Return (x, y) of the center of cell containing provided text 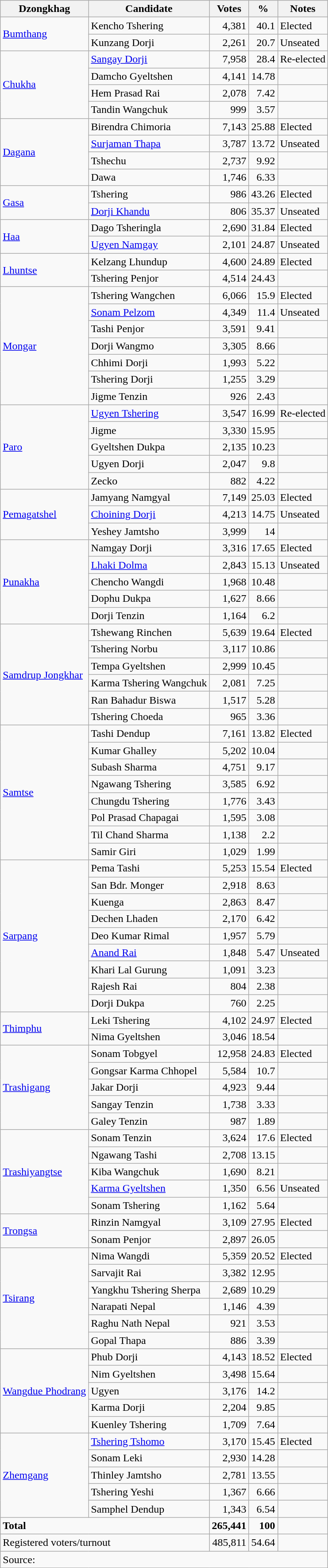
Sonam Tobgyel (149, 1054)
Punakha (44, 582)
999 (229, 110)
43.26 (263, 194)
2.25 (263, 1003)
Jakar Dorji (149, 1088)
Zecko (149, 480)
Samphel Dendup (149, 1509)
13.55 (263, 1475)
25.03 (263, 498)
2.2 (263, 835)
3.53 (263, 1324)
1.89 (263, 1121)
Ngawang Tashi (149, 1155)
2.43 (263, 396)
Pemagatshel (44, 515)
1,343 (229, 1509)
2,999 (229, 666)
2,078 (229, 93)
1,690 (229, 1172)
Ugyen Tshering (149, 413)
19.64 (263, 632)
9.92 (263, 160)
Sarpang (44, 936)
3.08 (263, 818)
1,350 (229, 1189)
3,330 (229, 430)
Zhemgang (44, 1475)
Kuenga (149, 902)
804 (229, 986)
18.54 (263, 1037)
Kiba Wangchuk (149, 1172)
4,213 (229, 515)
7,161 (229, 733)
Galey Tenzin (149, 1121)
Dawa (149, 177)
Dorji Khandu (149, 211)
35.37 (263, 211)
Yangkhu Tshering Sherpa (149, 1290)
10.45 (263, 666)
926 (229, 396)
7,958 (229, 59)
Namgay Dorji (149, 548)
12.95 (263, 1273)
Votes (229, 9)
6.2 (263, 616)
Samdrup Jongkhar (44, 674)
Ugyen (149, 1391)
17.6 (263, 1138)
2,918 (229, 885)
1,993 (229, 363)
Tshering (149, 194)
Pol Prasad Chapagai (149, 818)
4,141 (229, 76)
6.42 (263, 919)
Ngawang Tshering (149, 784)
1,627 (229, 599)
Rinzin Namgyal (149, 1222)
5.28 (263, 700)
1,138 (229, 835)
Kunzang Dorji (149, 43)
Tashi Dendup (149, 733)
Deo Kumar Rimal (149, 936)
Mongar (44, 346)
2.38 (263, 986)
24.83 (263, 1054)
Kencho Tshering (149, 26)
27.95 (263, 1222)
Tshering Wangchen (149, 295)
6.54 (263, 1509)
5.64 (263, 1205)
Ugyen Namgay (149, 245)
28.4 (263, 59)
4,349 (229, 312)
485,811 (229, 1542)
Dechen Lhaden (149, 919)
3.29 (263, 379)
Thinley Jamtsho (149, 1475)
Registered voters/turnout (105, 1542)
806 (229, 211)
15.64 (263, 1374)
Sonam Tshering (149, 1205)
Haa (44, 236)
24.43 (263, 279)
1,776 (229, 801)
1,968 (229, 582)
3.57 (263, 110)
20.52 (263, 1256)
5,639 (229, 632)
5,584 (229, 1071)
3,316 (229, 548)
Khari Lal Gurung (149, 969)
Chhimi Dorji (149, 363)
54.64 (263, 1542)
7.25 (263, 683)
1,738 (229, 1104)
7,149 (229, 498)
Chungdu Tshering (149, 801)
Raghu Nath Nepal (149, 1324)
3,382 (229, 1273)
986 (229, 194)
5,359 (229, 1256)
Subash Sharma (149, 767)
San Bdr. Monger (149, 885)
965 (229, 716)
10.04 (263, 751)
Tempa Gyeltshen (149, 666)
886 (229, 1340)
1,517 (229, 700)
13.72 (263, 143)
2,101 (229, 245)
15.95 (263, 430)
2,170 (229, 919)
2,135 (229, 447)
40.1 (263, 26)
Sarvajit Rai (149, 1273)
2,261 (229, 43)
15.13 (263, 565)
Trashiyangtse (44, 1172)
Dorji Tenzin (149, 616)
25.88 (263, 127)
6.92 (263, 784)
9.85 (263, 1408)
Damcho Gyeltshen (149, 76)
2,930 (229, 1458)
13.82 (263, 733)
1.99 (263, 852)
1,367 (229, 1492)
2,081 (229, 683)
6,066 (229, 295)
2,689 (229, 1290)
11.4 (263, 312)
12,958 (229, 1054)
10.86 (263, 649)
Sonam Penjor (149, 1239)
Karma Gyeltshen (149, 1189)
1,255 (229, 379)
Tshering Choeda (149, 716)
Jamyang Namgyal (149, 498)
Trongsa (44, 1231)
1,709 (229, 1425)
Gopal Thapa (149, 1340)
3,305 (229, 346)
Ugyen Dorji (149, 464)
1,091 (229, 969)
Leki Tshering (149, 1020)
2,708 (229, 1155)
Pema Tashi (149, 868)
Gasa (44, 202)
5.47 (263, 952)
15.54 (263, 868)
5,202 (229, 751)
Sangay Tenzin (149, 1104)
Tshewang Rinchen (149, 632)
1,029 (229, 852)
5.22 (263, 363)
1,746 (229, 177)
265,441 (229, 1525)
Chukha (44, 85)
987 (229, 1121)
Wangdue Phodrang (44, 1391)
6.56 (263, 1189)
3,498 (229, 1374)
3,547 (229, 413)
17.65 (263, 548)
1,162 (229, 1205)
Kumar Ghalley (149, 751)
Candidate (149, 9)
10.23 (263, 447)
Gongsar Karma Chhopel (149, 1071)
1,146 (229, 1307)
2,781 (229, 1475)
3.23 (263, 969)
2,897 (229, 1239)
3.36 (263, 716)
4,923 (229, 1088)
4,514 (229, 279)
4,381 (229, 26)
3,624 (229, 1138)
18.52 (263, 1357)
2,204 (229, 1408)
Karma Tshering Wangchuk (149, 683)
Dagana (44, 152)
Dzongkhag (44, 9)
13.15 (263, 1155)
1,595 (229, 818)
2,047 (229, 464)
Sonam Tenzin (149, 1138)
Sonam Leki (149, 1458)
Dago Tsheringla (149, 228)
1,957 (229, 936)
% (263, 9)
3,117 (229, 649)
9.44 (263, 1088)
3,176 (229, 1391)
Karma Dorji (149, 1408)
3,591 (229, 329)
4,600 (229, 262)
100 (263, 1525)
3.43 (263, 801)
14 (263, 531)
3,109 (229, 1222)
4,143 (229, 1357)
Narapati Nepal (149, 1307)
5,253 (229, 868)
4.39 (263, 1307)
Nima Gyeltshen (149, 1037)
Tshechu (149, 160)
14.2 (263, 1391)
10.29 (263, 1290)
Jigme Tenzin (149, 396)
Gyeltshen Dukpa (149, 447)
3,170 (229, 1441)
15.9 (263, 295)
9.41 (263, 329)
Tshering Dorji (149, 379)
Kelzang Lhundup (149, 262)
Tashi Penjor (149, 329)
6.66 (263, 1492)
Paro (44, 447)
3.39 (263, 1340)
6.33 (263, 177)
3,999 (229, 531)
3,585 (229, 784)
Til Chand Sharma (149, 835)
26.05 (263, 1239)
Dophu Dukpa (149, 599)
3,046 (229, 1037)
10.7 (263, 1071)
Anand Rai (149, 952)
8.63 (263, 885)
Tshering Penjor (149, 279)
Lhuntse (44, 270)
Nima Wangdi (149, 1256)
24.87 (263, 245)
Nim Gyeltshen (149, 1374)
Yeshey Jamtsho (149, 531)
9.8 (263, 464)
15.45 (263, 1441)
24.89 (263, 262)
Thimphu (44, 1028)
Tshering Yeshi (149, 1492)
14.75 (263, 515)
7.64 (263, 1425)
8.47 (263, 902)
Phub Dorji (149, 1357)
2,843 (229, 565)
Tsirang (44, 1298)
2,863 (229, 902)
Bumthang (44, 34)
Rajesh Rai (149, 986)
14.78 (263, 76)
Hem Prasad Rai (149, 93)
8.21 (263, 1172)
Choining Dorji (149, 515)
Tshering Norbu (149, 649)
Samir Giri (149, 852)
760 (229, 1003)
Ran Bahadur Biswa (149, 700)
Tshering Tshomo (149, 1441)
1,848 (229, 952)
Chencho Wangdi (149, 582)
20.7 (263, 43)
5.79 (263, 936)
7.42 (263, 93)
9.17 (263, 767)
Sangay Dorji (149, 59)
Kuenley Tshering (149, 1425)
Birendra Chimoria (149, 127)
Notes (303, 9)
Sonam Pelzom (149, 312)
4,102 (229, 1020)
3,787 (229, 143)
31.84 (263, 228)
16.99 (263, 413)
Samtse (44, 792)
Trashigang (44, 1088)
3.33 (263, 1104)
Surjaman Thapa (149, 143)
Jigme (149, 430)
4.22 (263, 480)
Dorji Wangmo (149, 346)
Lhaki Dolma (149, 565)
1,164 (229, 616)
24.97 (263, 1020)
Tandin Wangchuk (149, 110)
14.28 (263, 1458)
Source: (164, 1559)
Total (105, 1525)
10.48 (263, 582)
2,737 (229, 160)
Dorji Dukpa (149, 1003)
4,751 (229, 767)
7,143 (229, 127)
882 (229, 480)
2,690 (229, 228)
921 (229, 1324)
